Provide the [x, y] coordinate of the cell's center where the given text is located.  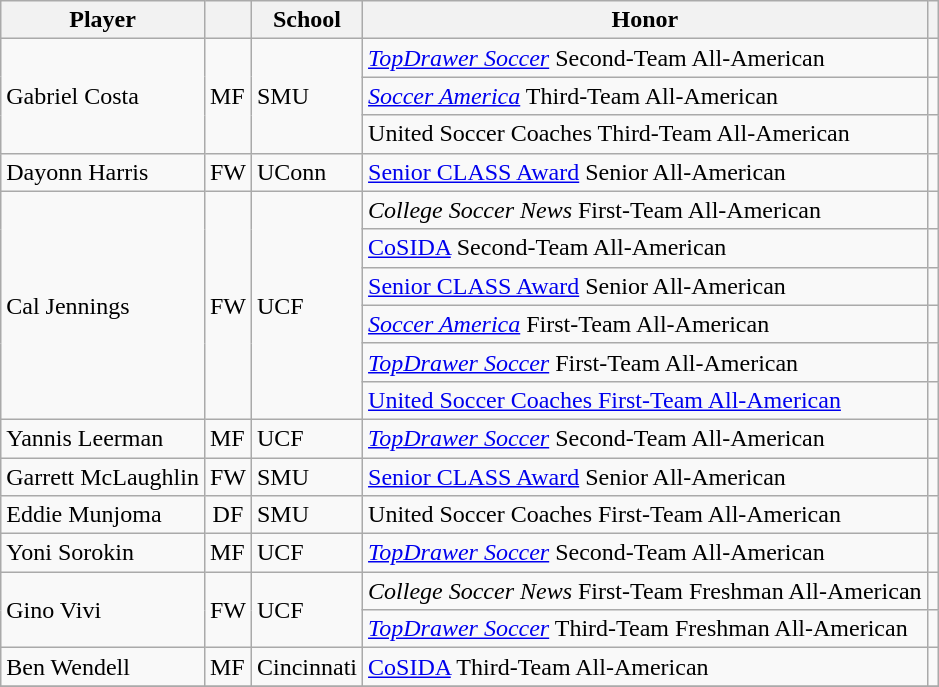
United Soccer Coaches Third-Team All-American [646, 134]
Dayonn Harris [103, 172]
Cal Jennings [103, 305]
UConn [306, 172]
Eddie Munjoma [103, 515]
CoSIDA Second-Team All-American [646, 248]
School [306, 20]
Yannis Leerman [103, 438]
Honor [646, 20]
Ben Wendell [103, 667]
Cincinnati [306, 667]
Gino Vivi [103, 610]
Garrett McLaughlin [103, 477]
Yoni Sorokin [103, 553]
College Soccer News First-Team All-American [646, 210]
CoSIDA Third-Team All-American [646, 667]
DF [228, 515]
TopDrawer Soccer First-Team All-American [646, 362]
TopDrawer Soccer Third-Team Freshman All-American [646, 629]
Soccer America Third-Team All-American [646, 96]
Player [103, 20]
College Soccer News First-Team Freshman All-American [646, 591]
Gabriel Costa [103, 96]
Soccer America First-Team All-American [646, 324]
